Capture the cell that displays the provided text and extract its [x, y] central coordinate. 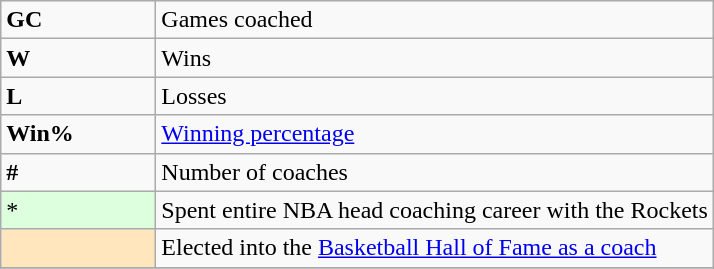
W [78, 58]
Number of coaches [435, 172]
GC [78, 20]
Games coached [435, 20]
L [78, 96]
Wins [435, 58]
Winning percentage [435, 134]
* [78, 210]
# [78, 172]
Spent entire NBA head coaching career with the Rockets [435, 210]
Elected into the Basketball Hall of Fame as a coach [435, 248]
Losses [435, 96]
Win% [78, 134]
